Pinpoint the cell where the given text exists, returning its (x, y) midpoint coordinate. 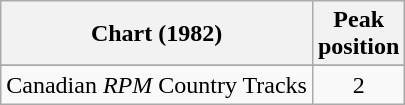
Chart (1982) (157, 34)
Peakposition (358, 34)
Canadian RPM Country Tracks (157, 85)
2 (358, 85)
